Find where the given text appears and provide that cell's center as (x, y) coordinate. 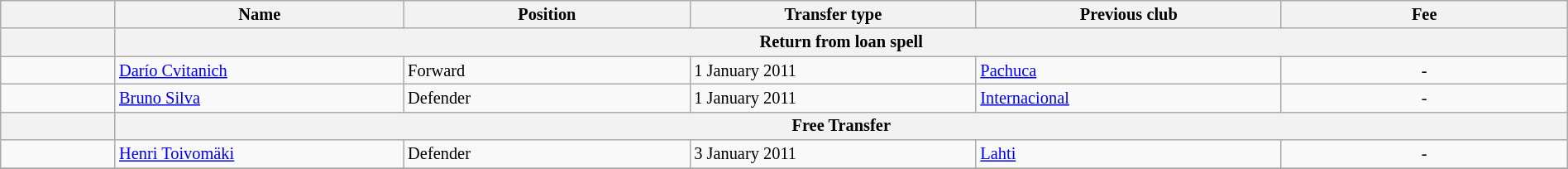
Forward (547, 70)
Darío Cvitanich (260, 70)
Return from loan spell (841, 42)
3 January 2011 (833, 154)
Transfer type (833, 14)
Name (260, 14)
Internacional (1128, 98)
Pachuca (1128, 70)
Lahti (1128, 154)
Bruno Silva (260, 98)
Henri Toivomäki (260, 154)
Fee (1424, 14)
Position (547, 14)
Free Transfer (841, 126)
Previous club (1128, 14)
